Find where the given text appears and provide that cell's center as (X, Y) coordinate. 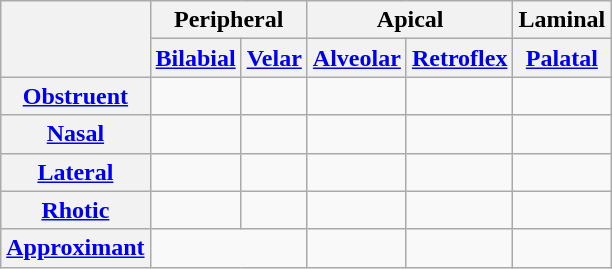
Approximant (76, 248)
Peripheral (228, 20)
Velar (274, 58)
Alveolar (356, 58)
Retroflex (460, 58)
Laminal (562, 20)
Bilabial (196, 58)
Lateral (76, 172)
Obstruent (76, 96)
Apical (410, 20)
Palatal (562, 58)
Rhotic (76, 210)
Nasal (76, 134)
